For the text-containing cell, return its midpoint in (X, Y) coordinate format. 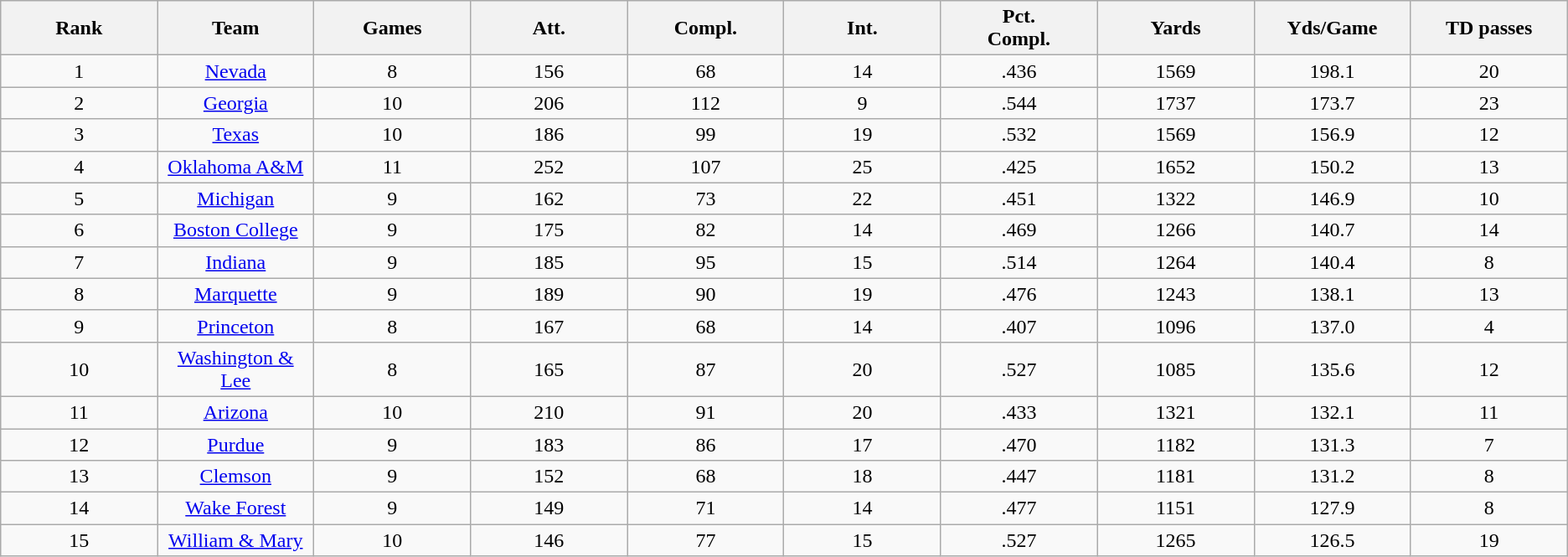
2 (79, 103)
Compl. (705, 28)
.433 (1019, 412)
TD passes (1489, 28)
1 (79, 71)
152 (549, 477)
131.3 (1332, 445)
Boston College (236, 230)
1151 (1176, 508)
Marquette (236, 294)
1085 (1176, 369)
William & Mary (236, 540)
1096 (1176, 326)
137.0 (1332, 326)
Michigan (236, 199)
140.4 (1332, 262)
183 (549, 445)
.447 (1019, 477)
167 (549, 326)
149 (549, 508)
Arizona (236, 412)
.436 (1019, 71)
Indiana (236, 262)
112 (705, 103)
186 (549, 135)
1182 (1176, 445)
22 (863, 199)
Clemson (236, 477)
156.9 (1332, 135)
150.2 (1332, 167)
1652 (1176, 167)
.469 (1019, 230)
Pct.Compl. (1019, 28)
198.1 (1332, 71)
162 (549, 199)
185 (549, 262)
140.7 (1332, 230)
86 (705, 445)
165 (549, 369)
1266 (1176, 230)
175 (549, 230)
Wake Forest (236, 508)
23 (1489, 103)
.532 (1019, 135)
1737 (1176, 103)
189 (549, 294)
6 (79, 230)
71 (705, 508)
206 (549, 103)
210 (549, 412)
Yds/Game (1332, 28)
1264 (1176, 262)
1265 (1176, 540)
.476 (1019, 294)
252 (549, 167)
Oklahoma A&M (236, 167)
Games (392, 28)
Yards (1176, 28)
.514 (1019, 262)
.470 (1019, 445)
Nevada (236, 71)
90 (705, 294)
.425 (1019, 167)
.477 (1019, 508)
Team (236, 28)
18 (863, 477)
156 (549, 71)
1243 (1176, 294)
138.1 (1332, 294)
Purdue (236, 445)
127.9 (1332, 508)
1322 (1176, 199)
73 (705, 199)
1321 (1176, 412)
Att. (549, 28)
126.5 (1332, 540)
Washington & Lee (236, 369)
Georgia (236, 103)
95 (705, 262)
3 (79, 135)
Int. (863, 28)
146.9 (1332, 199)
5 (79, 199)
Princeton (236, 326)
91 (705, 412)
17 (863, 445)
25 (863, 167)
107 (705, 167)
135.6 (1332, 369)
77 (705, 540)
Texas (236, 135)
87 (705, 369)
.544 (1019, 103)
173.7 (1332, 103)
.407 (1019, 326)
82 (705, 230)
Rank (79, 28)
146 (549, 540)
131.2 (1332, 477)
.451 (1019, 199)
132.1 (1332, 412)
99 (705, 135)
1181 (1176, 477)
